For the text-containing cell, return its midpoint in (x, y) coordinate format. 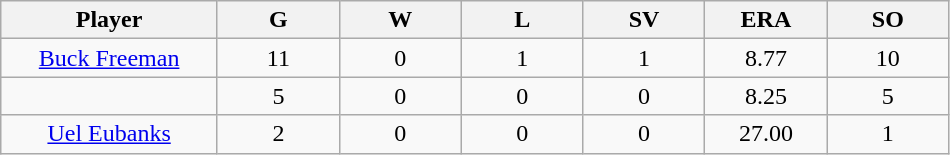
8.25 (766, 96)
Player (110, 20)
10 (888, 58)
8.77 (766, 58)
ERA (766, 20)
Uel Eubanks (110, 134)
SO (888, 20)
G (278, 20)
2 (278, 134)
11 (278, 58)
L (522, 20)
W (400, 20)
SV (644, 20)
Buck Freeman (110, 58)
27.00 (766, 134)
